Extract the [X, Y] coordinate from the center of the cell holding the provided text.  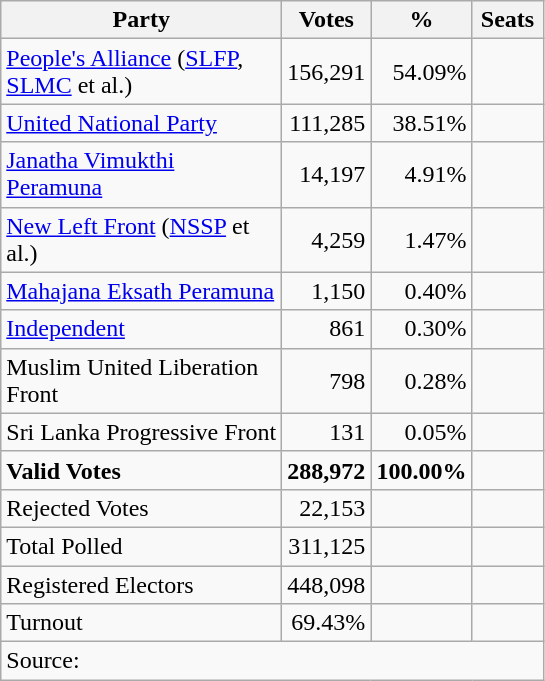
0.30% [422, 329]
4.91% [422, 174]
38.51% [422, 123]
69.43% [326, 623]
Registered Electors [142, 585]
New Left Front (NSSP et al.) [142, 240]
798 [326, 380]
861 [326, 329]
1,150 [326, 291]
Valid Votes [142, 470]
Seats [508, 20]
Turnout [142, 623]
14,197 [326, 174]
131 [326, 432]
Janatha Vimukthi Peramuna [142, 174]
Source: [272, 661]
311,125 [326, 546]
448,098 [326, 585]
Total Polled [142, 546]
288,972 [326, 470]
Independent [142, 329]
4,259 [326, 240]
Sri Lanka Progressive Front [142, 432]
Mahajana Eksath Peramuna [142, 291]
22,153 [326, 508]
156,291 [326, 72]
0.40% [422, 291]
Votes [326, 20]
% [422, 20]
Rejected Votes [142, 508]
Muslim United Liberation Front [142, 380]
111,285 [326, 123]
People's Alliance (SLFP, SLMC et al.) [142, 72]
100.00% [422, 470]
0.28% [422, 380]
United National Party [142, 123]
54.09% [422, 72]
1.47% [422, 240]
0.05% [422, 432]
Party [142, 20]
